Search for the cell housing the specified text and yield its [x, y] center coordinate. 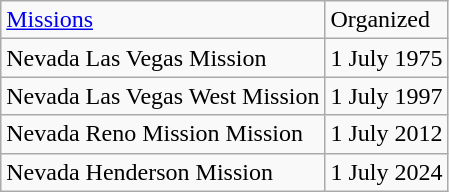
1 July 1975 [386, 58]
Missions [163, 20]
Organized [386, 20]
Nevada Henderson Mission [163, 172]
Nevada Las Vegas West Mission [163, 96]
1 July 2024 [386, 172]
1 July 1997 [386, 96]
Nevada Reno Mission Mission [163, 134]
Nevada Las Vegas Mission [163, 58]
1 July 2012 [386, 134]
